Locate the cell with the specified text and output its [X, Y] center coordinate. 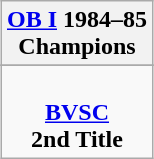
BVSC2nd Title [76, 112]
OB I 1984–85Champions [76, 34]
